Identify which cell holds the provided text, then report its (X, Y) central coordinate. 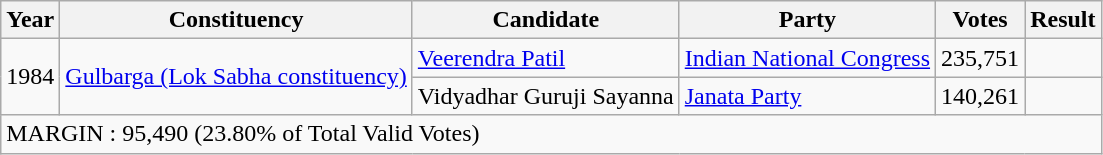
Votes (980, 20)
Party (807, 20)
Vidyadhar Guruji Sayanna (546, 96)
Year (30, 20)
140,261 (980, 96)
Constituency (236, 20)
Janata Party (807, 96)
Result (1063, 20)
Candidate (546, 20)
MARGIN : 95,490 (23.80% of Total Valid Votes) (551, 134)
235,751 (980, 58)
Veerendra Patil (546, 58)
Gulbarga (Lok Sabha constituency) (236, 77)
1984 (30, 77)
Indian National Congress (807, 58)
